Output the (X, Y) coordinate of the center of the cell containing the given text.  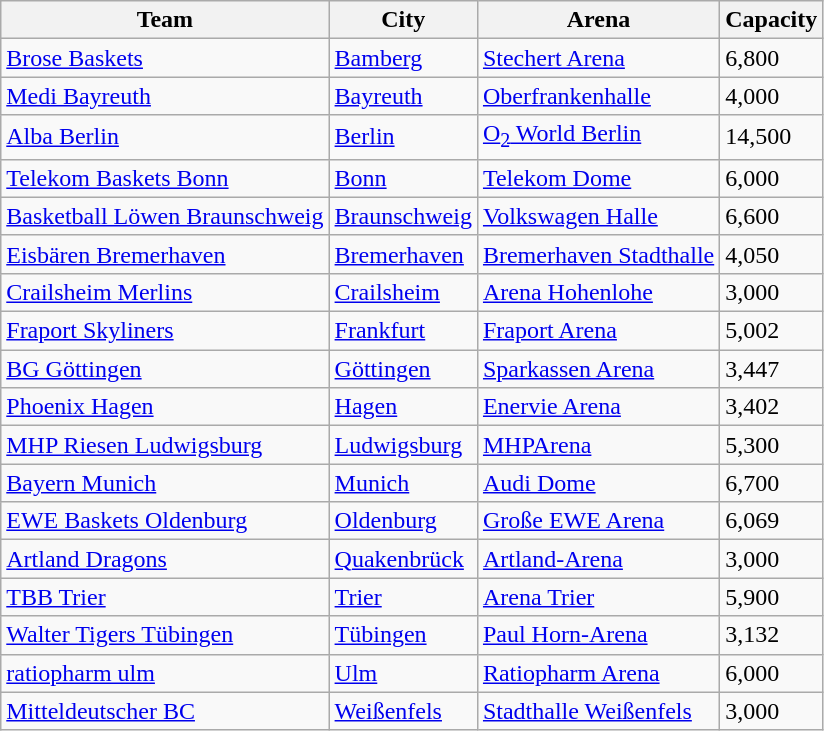
Fraport Arena (598, 331)
Eisbären Bremerhaven (165, 254)
Walter Tigers Tübingen (165, 635)
Arena (598, 20)
Audi Dome (598, 483)
3,132 (772, 635)
Ratiopharm Arena (598, 673)
Capacity (772, 20)
6,600 (772, 216)
Tübingen (403, 635)
Arena Trier (598, 597)
EWE Baskets Oldenburg (165, 521)
Alba Berlin (165, 137)
Telekom Baskets Bonn (165, 178)
Stadthalle Weißenfels (598, 711)
Ludwigsburg (403, 445)
Telekom Dome (598, 178)
Artland Dragons (165, 559)
Frankfurt (403, 331)
Phoenix Hagen (165, 407)
Bonn (403, 178)
BG Göttingen (165, 369)
5,900 (772, 597)
Hagen (403, 407)
City (403, 20)
6,700 (772, 483)
Medi Bayreuth (165, 96)
Artland-Arena (598, 559)
Crailsheim (403, 292)
6,069 (772, 521)
Crailsheim Merlins (165, 292)
3,402 (772, 407)
Team (165, 20)
Große EWE Arena (598, 521)
Enervie Arena (598, 407)
Bamberg (403, 58)
Munich (403, 483)
Volkswagen Halle (598, 216)
Basketball Löwen Braunschweig (165, 216)
ratiopharm ulm (165, 673)
3,447 (772, 369)
Bayreuth (403, 96)
Braunschweig (403, 216)
Sparkassen Arena (598, 369)
Göttingen (403, 369)
4,000 (772, 96)
Weißenfels (403, 711)
TBB Trier (165, 597)
Fraport Skyliners (165, 331)
Berlin (403, 137)
Stechert Arena (598, 58)
Quakenbrück (403, 559)
14,500 (772, 137)
MHP Riesen Ludwigsburg (165, 445)
Bayern Munich (165, 483)
Ulm (403, 673)
MHPArena (598, 445)
Trier (403, 597)
Mitteldeutscher BC (165, 711)
4,050 (772, 254)
5,002 (772, 331)
Brose Baskets (165, 58)
Arena Hohenlohe (598, 292)
6,800 (772, 58)
5,300 (772, 445)
Bremerhaven Stadthalle (598, 254)
Paul Horn-Arena (598, 635)
Oldenburg (403, 521)
Oberfrankenhalle (598, 96)
O2 World Berlin (598, 137)
Bremerhaven (403, 254)
